Return the [x, y] coordinate for the center point of the cell that contains the specified text.  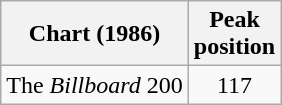
Chart (1986) [95, 34]
117 [234, 85]
Peakposition [234, 34]
The Billboard 200 [95, 85]
